Determine the (x, y) coordinate at the center of the cell enclosing the given text.  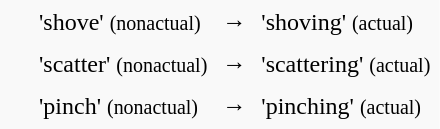
'shoving' (actual) (346, 22)
'shove' (nonactual) (108, 22)
'scattering' (actual) (346, 64)
'pinch' (nonactual) (108, 106)
'pinching' (actual) (346, 106)
'scatter' (nonactual) (108, 64)
